Capture the cell that displays the provided text and extract its (X, Y) central coordinate. 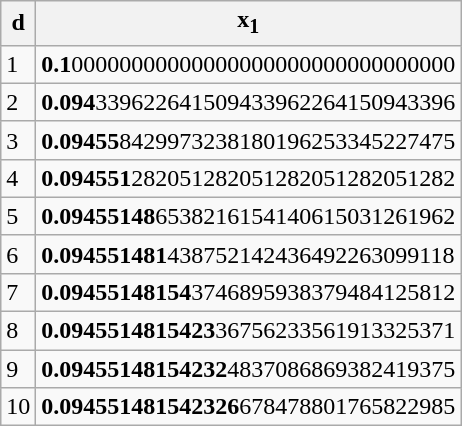
0.094551486538216154140615031261962 (248, 216)
9 (18, 369)
10 (18, 407)
5 (18, 216)
0.094551481542326678478801765822985 (248, 407)
0.094551481542336756233561913325371 (248, 331)
x1 (248, 23)
3 (18, 140)
d (18, 23)
0.094551481543746895938379484125812 (248, 292)
4 (18, 178)
8 (18, 331)
0.094551481542324837086869382419375 (248, 369)
0.094339622641509433962264150943396 (248, 102)
0.100000000000000000000000000000000 (248, 64)
6 (18, 254)
0.094558429973238180196253345227475 (248, 140)
0.094551481438752142436492263099118 (248, 254)
2 (18, 102)
1 (18, 64)
7 (18, 292)
0.094551282051282051282051282051282 (248, 178)
